Search for the cell housing the specified text and yield its (X, Y) center coordinate. 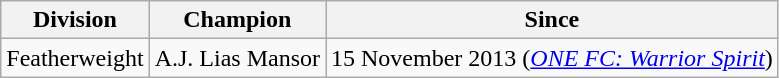
Featherweight (75, 58)
A.J. Lias Mansor (237, 58)
Since (552, 20)
Champion (237, 20)
15 November 2013 (ONE FC: Warrior Spirit) (552, 58)
Division (75, 20)
